Output the (x, y) coordinate of the center of the cell containing the given text.  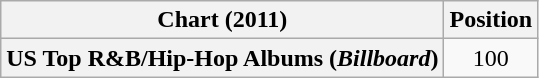
US Top R&B/Hip-Hop Albums (Billboard) (222, 58)
Position (491, 20)
Chart (2011) (222, 20)
100 (491, 58)
